Extract the (x, y) coordinate from the center of the cell holding the provided text.  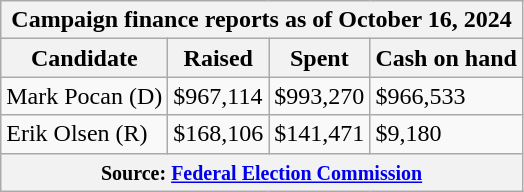
Candidate (84, 58)
Spent (320, 58)
Source: Federal Election Commission (262, 172)
Campaign finance reports as of October 16, 2024 (262, 20)
$966,533 (446, 96)
Erik Olsen (R) (84, 134)
Raised (218, 58)
$9,180 (446, 134)
Cash on hand (446, 58)
$141,471 (320, 134)
$168,106 (218, 134)
$967,114 (218, 96)
Mark Pocan (D) (84, 96)
$993,270 (320, 96)
